From the cell containing the given text, extract its center point as [x, y] coordinate. 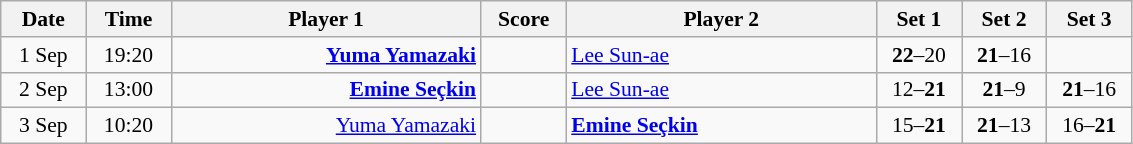
Set 3 [1090, 19]
Player 1 [326, 19]
Player 2 [721, 19]
21–9 [1004, 90]
1 Sep [44, 55]
Set 1 [918, 19]
2 Sep [44, 90]
Time [128, 19]
16–21 [1090, 126]
15–21 [918, 126]
13:00 [128, 90]
10:20 [128, 126]
Date [44, 19]
19:20 [128, 55]
21–13 [1004, 126]
3 Sep [44, 126]
22–20 [918, 55]
Score [524, 19]
Set 2 [1004, 19]
12–21 [918, 90]
